Capture the cell that displays the provided text and extract its (x, y) central coordinate. 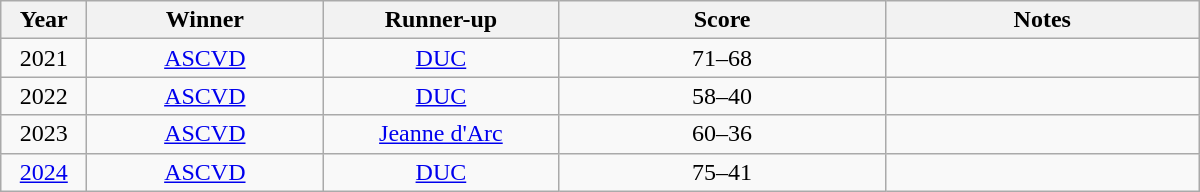
60–36 (722, 134)
Runner-up (441, 20)
Jeanne d'Arc (441, 134)
2022 (44, 96)
2024 (44, 172)
Score (722, 20)
58–40 (722, 96)
71–68 (722, 58)
Year (44, 20)
Notes (1042, 20)
2021 (44, 58)
Winner (205, 20)
2023 (44, 134)
75–41 (722, 172)
